Find where the given text appears and provide that cell's center as (x, y) coordinate. 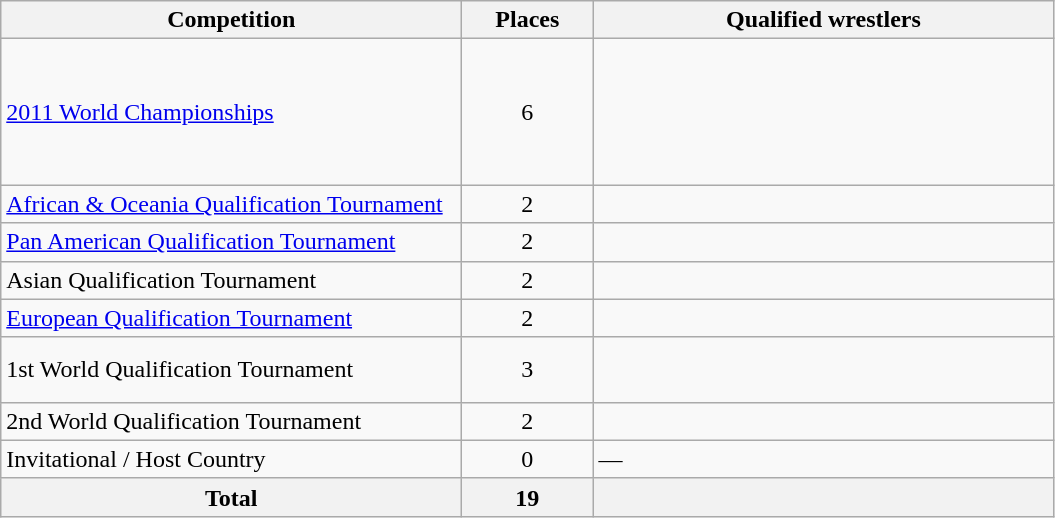
2nd World Qualification Tournament (232, 421)
Qualified wrestlers (824, 20)
Total (232, 497)
19 (528, 497)
European Qualification Tournament (232, 318)
Competition (232, 20)
Places (528, 20)
Asian Qualification Tournament (232, 280)
Pan American Qualification Tournament (232, 242)
1st World Qualification Tournament (232, 370)
Invitational / Host Country (232, 459)
0 (528, 459)
2011 World Championships (232, 112)
— (824, 459)
6 (528, 112)
African & Oceania Qualification Tournament (232, 204)
3 (528, 370)
